Return the (x, y) coordinate for the center point of the cell that contains the specified text.  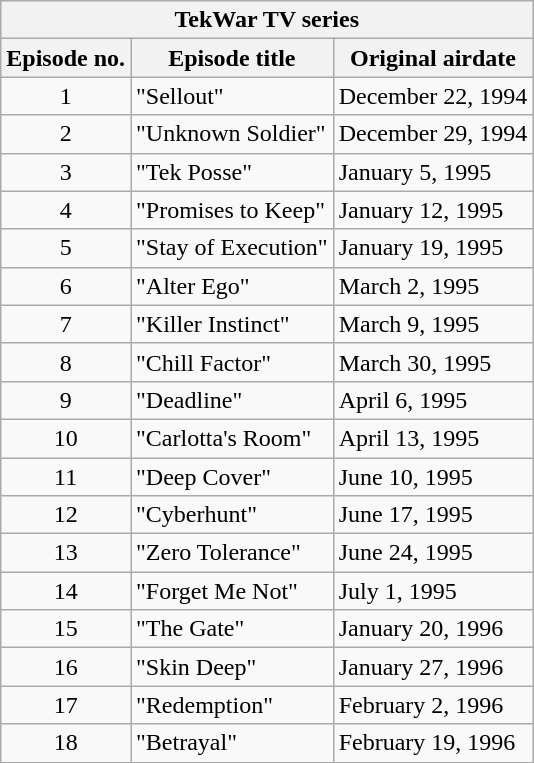
5 (66, 248)
8 (66, 362)
4 (66, 210)
March 9, 1995 (433, 324)
Episode no. (66, 58)
2 (66, 134)
December 22, 1994 (433, 96)
"Sellout" (232, 96)
April 6, 1995 (433, 400)
6 (66, 286)
10 (66, 438)
11 (66, 477)
January 12, 1995 (433, 210)
"Betrayal" (232, 743)
"The Gate" (232, 629)
"Chill Factor" (232, 362)
"Skin Deep" (232, 667)
12 (66, 515)
14 (66, 591)
1 (66, 96)
"Promises to Keep" (232, 210)
"Cyberhunt" (232, 515)
"Alter Ego" (232, 286)
Original airdate (433, 58)
February 2, 1996 (433, 705)
February 19, 1996 (433, 743)
"Zero Tolerance" (232, 553)
13 (66, 553)
16 (66, 667)
"Unknown Soldier" (232, 134)
"Stay of Execution" (232, 248)
April 13, 1995 (433, 438)
"Redemption" (232, 705)
"Forget Me Not" (232, 591)
18 (66, 743)
3 (66, 172)
June 10, 1995 (433, 477)
Episode title (232, 58)
January 20, 1996 (433, 629)
"Tek Posse" (232, 172)
"Deep Cover" (232, 477)
June 17, 1995 (433, 515)
June 24, 1995 (433, 553)
January 19, 1995 (433, 248)
"Killer Instinct" (232, 324)
"Carlotta's Room" (232, 438)
January 27, 1996 (433, 667)
"Deadline" (232, 400)
7 (66, 324)
January 5, 1995 (433, 172)
July 1, 1995 (433, 591)
March 30, 1995 (433, 362)
17 (66, 705)
March 2, 1995 (433, 286)
9 (66, 400)
December 29, 1994 (433, 134)
TekWar TV series (267, 20)
15 (66, 629)
